Extract the [X, Y] coordinate from the center of the cell holding the provided text.  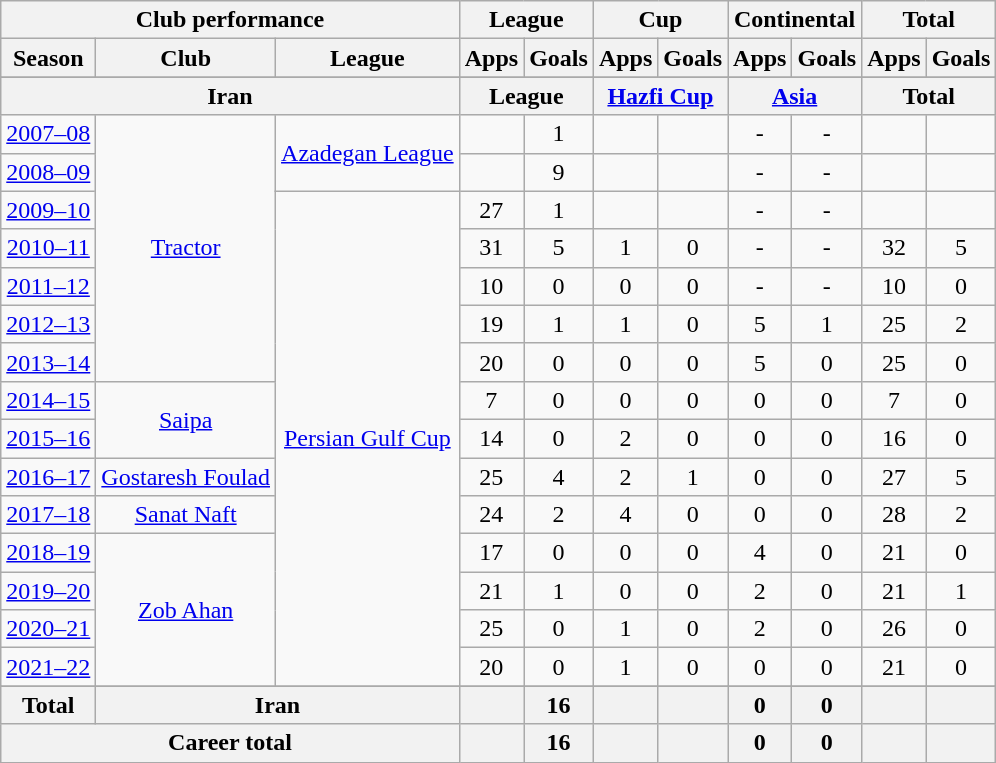
31 [491, 248]
2020–21 [48, 629]
19 [491, 324]
32 [894, 248]
2017–18 [48, 515]
Career total [230, 743]
Season [48, 58]
14 [491, 438]
2009–10 [48, 210]
Azadegan League [368, 153]
2015–16 [48, 438]
Hazfi Cup [660, 96]
2012–13 [48, 324]
Zob Ahan [186, 610]
Sanat Naft [186, 515]
Club performance [230, 20]
9 [559, 172]
24 [491, 515]
Saipa [186, 419]
Continental [795, 20]
Club [186, 58]
17 [491, 553]
Cup [660, 20]
2010–11 [48, 248]
2014–15 [48, 400]
2018–19 [48, 553]
26 [894, 629]
Asia [795, 96]
2008–09 [48, 172]
Tractor [186, 248]
2021–22 [48, 667]
2013–14 [48, 362]
Gostaresh Foulad [186, 477]
28 [894, 515]
2019–20 [48, 591]
2016–17 [48, 477]
2011–12 [48, 286]
2007–08 [48, 134]
Persian Gulf Cup [368, 438]
